From the cell containing the given text, extract its center point as [X, Y] coordinate. 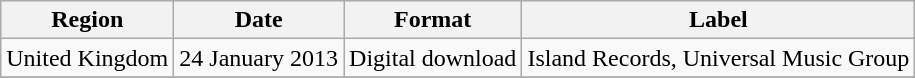
Region [88, 20]
United Kingdom [88, 58]
Label [718, 20]
Island Records, Universal Music Group [718, 58]
Format [433, 20]
24 January 2013 [259, 58]
Date [259, 20]
Digital download [433, 58]
